Output the (X, Y) coordinate of the center of the cell containing the given text.  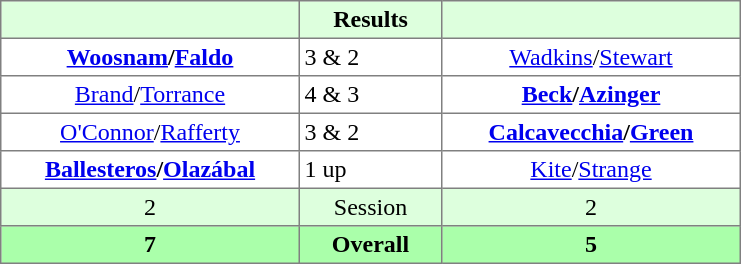
4 & 3 (370, 95)
Calcavecchia/Green (591, 132)
Wadkins/Stewart (591, 57)
Results (370, 20)
Session (370, 207)
5 (591, 245)
7 (150, 245)
Kite/Strange (591, 170)
Ballesteros/Olazábal (150, 170)
Overall (370, 245)
O'Connor/Rafferty (150, 132)
1 up (370, 170)
Brand/Torrance (150, 95)
Woosnam/Faldo (150, 57)
Beck/Azinger (591, 95)
